Detect which cell encompasses the target text, then output its [x, y] center coordinate. 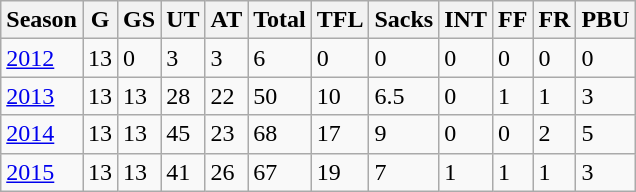
2012 [42, 58]
26 [226, 172]
PBU [606, 20]
45 [183, 134]
Sacks [404, 20]
5 [606, 134]
2 [554, 134]
67 [280, 172]
AT [226, 20]
Total [280, 20]
6 [280, 58]
23 [226, 134]
2013 [42, 96]
7 [404, 172]
2014 [42, 134]
10 [340, 96]
GS [140, 20]
2015 [42, 172]
41 [183, 172]
G [100, 20]
17 [340, 134]
UT [183, 20]
28 [183, 96]
50 [280, 96]
22 [226, 96]
TFL [340, 20]
68 [280, 134]
Season [42, 20]
19 [340, 172]
9 [404, 134]
FR [554, 20]
INT [466, 20]
FF [512, 20]
6.5 [404, 96]
